Return the (x, y) coordinate for the center point of the cell that contains the specified text.  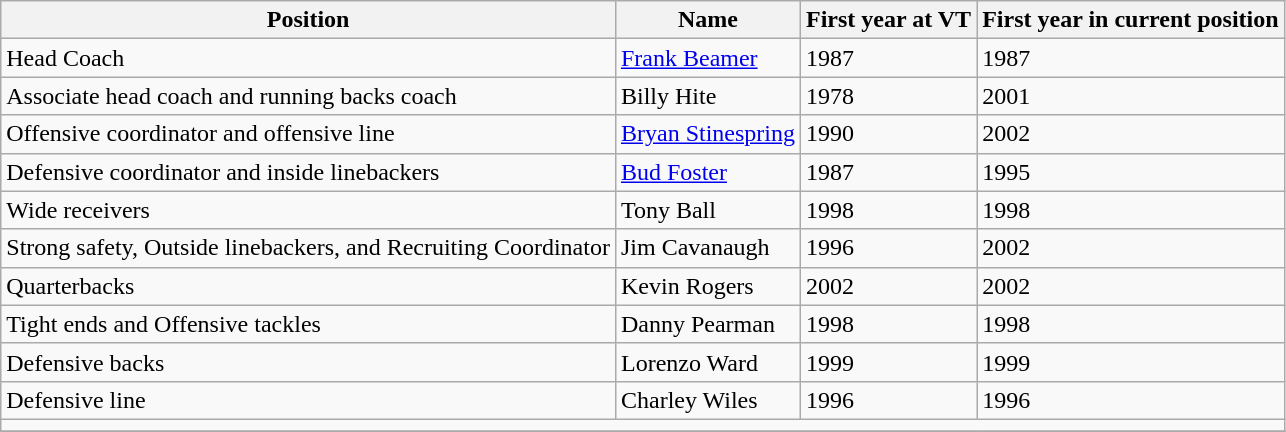
First year at VT (889, 20)
Position (308, 20)
Defensive coordinator and inside linebackers (308, 172)
Jim Cavanaugh (708, 248)
1978 (889, 96)
2001 (1131, 96)
1990 (889, 134)
Associate head coach and running backs coach (308, 96)
First year in current position (1131, 20)
Charley Wiles (708, 400)
Tight ends and Offensive tackles (308, 324)
Offensive coordinator and offensive line (308, 134)
Quarterbacks (308, 286)
Name (708, 20)
Bryan Stinespring (708, 134)
Head Coach (308, 58)
Defensive line (308, 400)
Defensive backs (308, 362)
1995 (1131, 172)
Lorenzo Ward (708, 362)
Frank Beamer (708, 58)
Danny Pearman (708, 324)
Kevin Rogers (708, 286)
Billy Hite (708, 96)
Wide receivers (308, 210)
Strong safety, Outside linebackers, and Recruiting Coordinator (308, 248)
Bud Foster (708, 172)
Tony Ball (708, 210)
